Return the (X, Y) coordinate for the center point of the cell that contains the specified text.  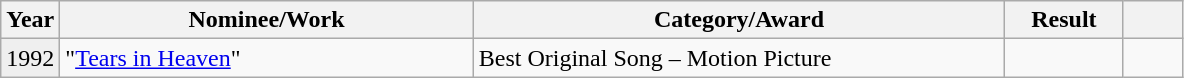
Year (30, 20)
Result (1064, 20)
Category/Award (739, 20)
1992 (30, 58)
"Tears in Heaven" (266, 58)
Best Original Song – Motion Picture (739, 58)
Nominee/Work (266, 20)
